Return (x, y) of the center of cell containing provided text 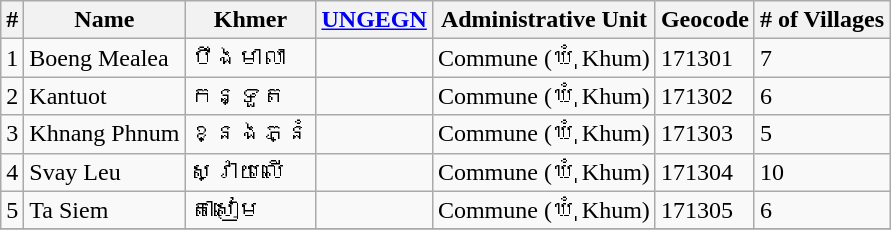
4 (12, 172)
1 (12, 58)
Geocode (704, 20)
Name (104, 20)
171301 (704, 58)
Ta Siem (104, 210)
171302 (704, 96)
តាសៀម (250, 210)
Boeng Mealea (104, 58)
3 (12, 134)
10 (822, 172)
Khmer (250, 20)
ខ្នងភ្នំ (250, 134)
7 (822, 58)
UNGEGN (374, 20)
171303 (704, 134)
# of Villages (822, 20)
171305 (704, 210)
Khnang Phnum (104, 134)
Svay Leu (104, 172)
# (12, 20)
Kantuot (104, 96)
2 (12, 96)
កន្ទួត (250, 96)
ស្វាយលើ (250, 172)
បឹងមាលា (250, 58)
Administrative Unit (544, 20)
171304 (704, 172)
